Scan for the cell matching the given text and deliver its (X, Y) coordinate at center. 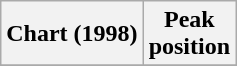
Chart (1998) (72, 34)
Peakposition (189, 34)
